Search for the cell housing the specified text and yield its (X, Y) center coordinate. 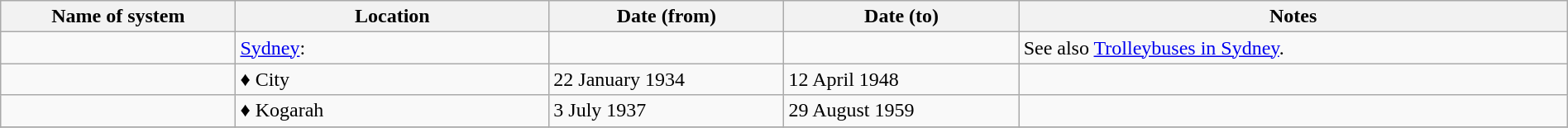
Location (392, 17)
Name of system (118, 17)
3 July 1937 (667, 111)
Date (from) (667, 17)
See also Trolleybuses in Sydney. (1293, 48)
♦ City (392, 79)
Notes (1293, 17)
Date (to) (901, 17)
29 August 1959 (901, 111)
12 April 1948 (901, 79)
22 January 1934 (667, 79)
♦ Kogarah (392, 111)
Sydney: (392, 48)
